Output the (X, Y) coordinate of the center of the cell containing the given text.  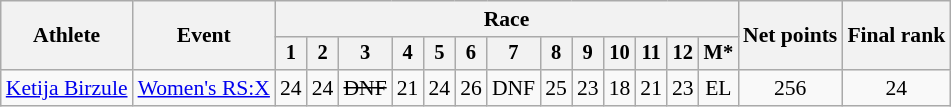
Net points (790, 36)
Final rank (896, 36)
Women's RS:X (204, 88)
8 (556, 54)
M* (718, 54)
Ketija Birzule (67, 88)
7 (514, 54)
25 (556, 88)
12 (683, 54)
Athlete (67, 36)
4 (408, 54)
256 (790, 88)
Race (506, 19)
1 (291, 54)
2 (323, 54)
5 (439, 54)
9 (588, 54)
26 (471, 88)
11 (651, 54)
EL (718, 88)
18 (620, 88)
3 (364, 54)
Event (204, 36)
10 (620, 54)
6 (471, 54)
